Pinpoint the cell where the given text exists, returning its [X, Y] midpoint coordinate. 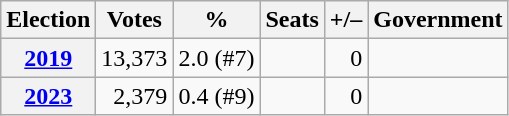
13,373 [134, 58]
Government [438, 20]
2023 [48, 96]
2019 [48, 58]
Seats [292, 20]
0.4 (#9) [216, 96]
Votes [134, 20]
+/– [346, 20]
2,379 [134, 96]
% [216, 20]
2.0 (#7) [216, 58]
Election [48, 20]
